Pinpoint the cell where the given text exists, returning its [x, y] midpoint coordinate. 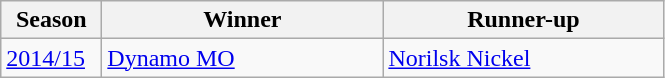
Winner [242, 20]
Runner-up [524, 20]
Norilsk Nickel [524, 58]
2014/15 [52, 58]
Dynamo MO [242, 58]
Season [52, 20]
